For the text-containing cell, return its midpoint in [x, y] coordinate format. 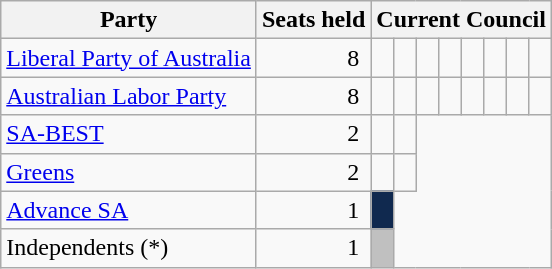
SA-BEST [129, 134]
Liberal Party of Australia [129, 58]
Advance SA [129, 210]
Seats held [313, 20]
Greens [129, 172]
Australian Labor Party [129, 96]
Party [129, 20]
Independents (*) [129, 248]
Current Council [462, 20]
